Identify which cell holds the provided text, then report its [x, y] central coordinate. 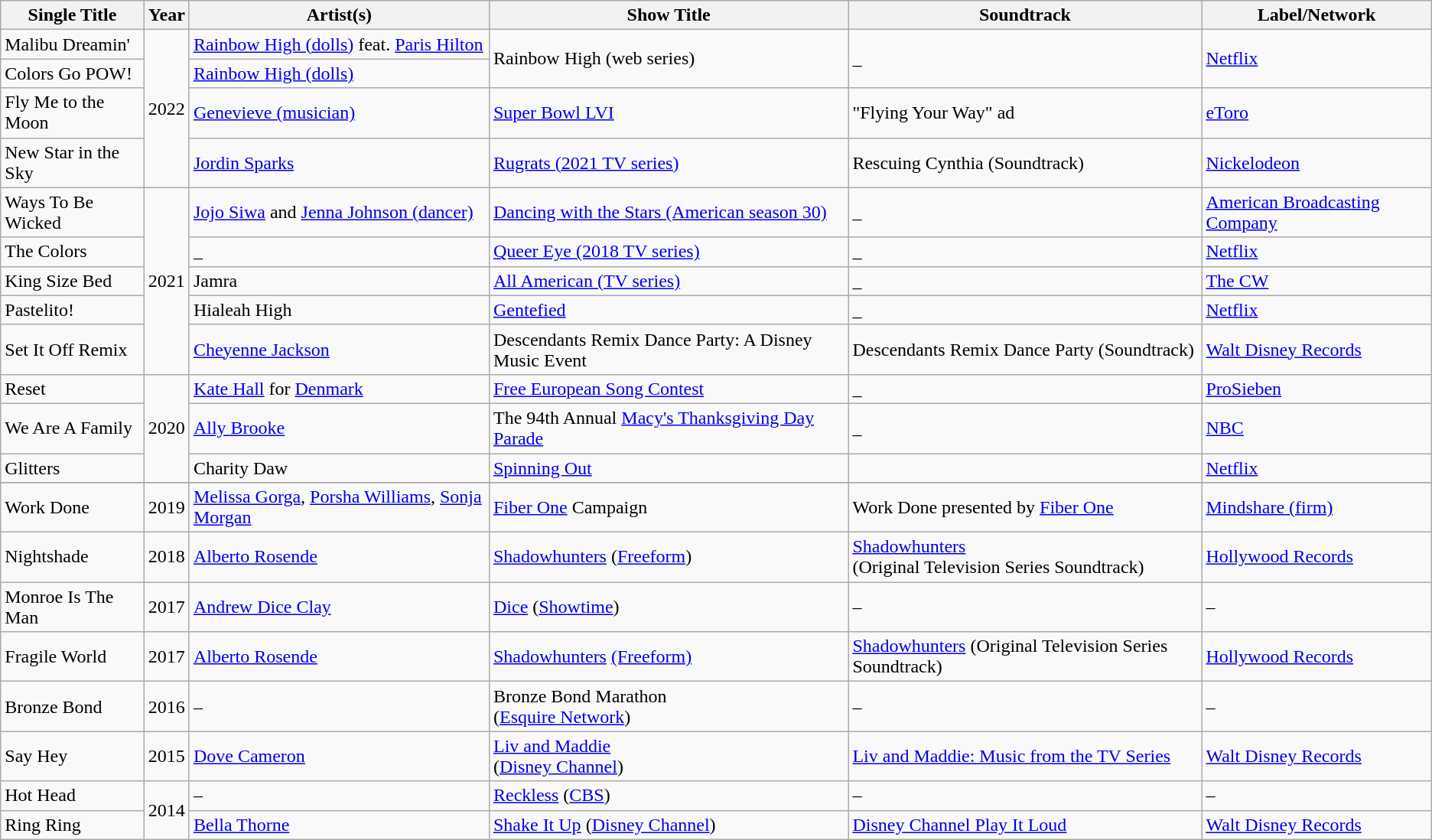
The 94th Annual Macy's Thanksgiving Day Parade [669, 428]
2022 [167, 109]
Kate Hall for Denmark [339, 389]
2018 [167, 557]
New Star in the Sky [73, 162]
Nightshade [73, 557]
Liv and Maddie: Music from the TV Series [1025, 756]
Year [167, 15]
Jojo Siwa and Jenna Johnson (dancer) [339, 213]
All American (TV series) [669, 281]
Descendants Remix Dance Party (Soundtrack) [1025, 349]
Pastelito! [73, 310]
2015 [167, 756]
2016 [167, 707]
2021 [167, 281]
Dancing with the Stars (American season 30) [669, 213]
eToro [1316, 113]
Hot Head [73, 796]
Colors Go POW! [73, 73]
Shake It Up (Disney Channel) [669, 825]
Reset [73, 389]
Spinning Out [669, 467]
Dice (Showtime) [669, 607]
Label/Network [1316, 15]
Monroe Is The Man [73, 607]
We Are A Family [73, 428]
2014 [167, 810]
Ally Brooke [339, 428]
"Flying Your Way" ad [1025, 113]
Rainbow High (web series) [669, 59]
Super Bowl LVI [669, 113]
NBC [1316, 428]
Genevieve (musician) [339, 113]
Fiber One Campaign [669, 508]
American Broadcasting Company [1316, 213]
Cheyenne Jackson [339, 349]
Bronze Bond Marathon(Esquire Network) [669, 707]
Reckless (CBS) [669, 796]
Bronze Bond [73, 707]
Work Done [73, 508]
Say Hey [73, 756]
Free European Song Contest [669, 389]
Shadowhunters(Original Television Series Soundtrack) [1025, 557]
Rainbow High (dolls) feat. Paris Hilton [339, 44]
Disney Channel Play It Loud [1025, 825]
Liv and Maddie(Disney Channel) [669, 756]
Artist(s) [339, 15]
Soundtrack [1025, 15]
Shadowhunters (Original Television Series Soundtrack) [1025, 656]
Descendants Remix Dance Party: A Disney Music Event [669, 349]
Melissa Gorga, Porsha Williams, Sonja Morgan [339, 508]
Charity Daw [339, 467]
Ways To Be Wicked [73, 213]
Dove Cameron [339, 756]
Ring Ring [73, 825]
ProSieben [1316, 389]
The CW [1316, 281]
Fragile World [73, 656]
Jordin Sparks [339, 162]
Rescuing Cynthia (Soundtrack) [1025, 162]
Gentefied [669, 310]
Malibu Dreamin' [73, 44]
Set It Off Remix [73, 349]
Nickelodeon [1316, 162]
King Size Bed [73, 281]
Show Title [669, 15]
Queer Eye (2018 TV series) [669, 252]
Andrew Dice Clay [339, 607]
Jamra [339, 281]
Glitters [73, 467]
Single Title [73, 15]
Fly Me to the Moon [73, 113]
The Colors [73, 252]
2020 [167, 428]
Hialeah High [339, 310]
Work Done presented by Fiber One [1025, 508]
Bella Thorne [339, 825]
Rugrats (2021 TV series) [669, 162]
Mindshare (firm) [1316, 508]
2019 [167, 508]
Rainbow High (dolls) [339, 73]
